From the cell containing the given text, extract its center point as (X, Y) coordinate. 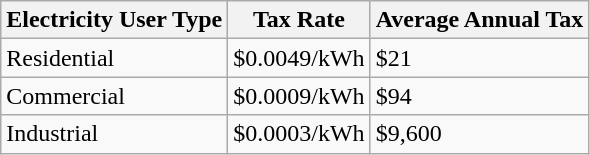
Industrial (114, 134)
Tax Rate (299, 20)
$0.0049/kWh (299, 58)
$94 (480, 96)
Electricity User Type (114, 20)
$0.0009/kWh (299, 96)
Residential (114, 58)
$21 (480, 58)
$9,600 (480, 134)
Commercial (114, 96)
Average Annual Tax (480, 20)
$0.0003/kWh (299, 134)
